Provide the (X, Y) coordinate of the cell's center where the given text is located.  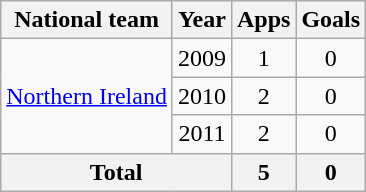
Year (202, 20)
2011 (202, 134)
Northern Ireland (87, 96)
5 (263, 172)
Goals (331, 20)
2009 (202, 58)
Total (116, 172)
1 (263, 58)
Apps (263, 20)
National team (87, 20)
2010 (202, 96)
